Extract the (x, y) coordinate from the center of the cell holding the provided text.  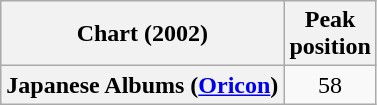
Japanese Albums (Oricon) (142, 85)
Chart (2002) (142, 34)
58 (330, 85)
Peak position (330, 34)
